Output the [X, Y] coordinate of the center of the cell containing the given text.  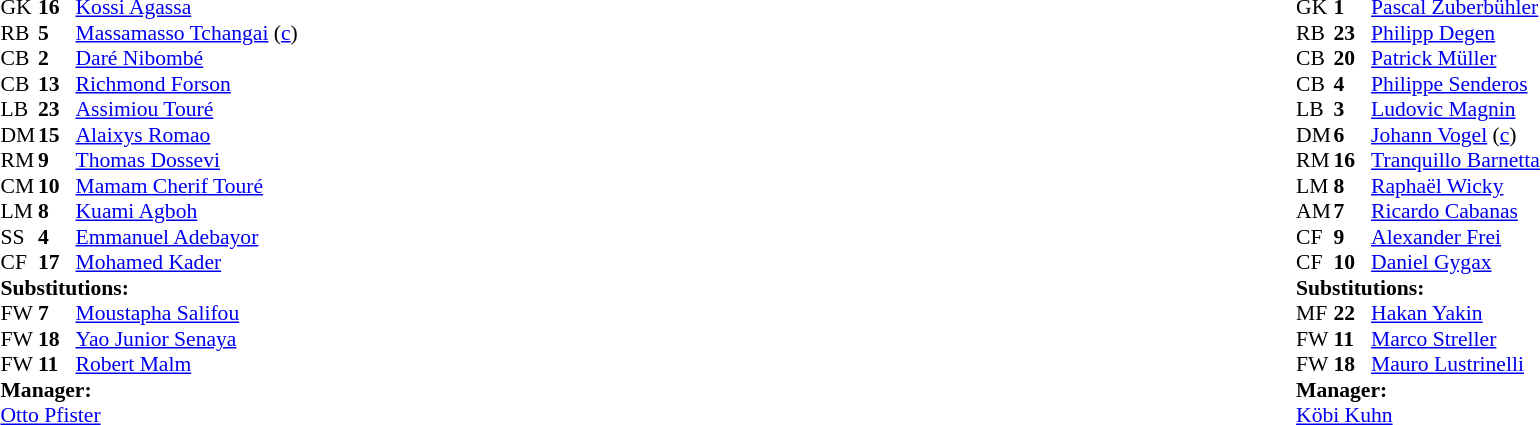
Alaixys Romao [187, 135]
Richmond Forson [187, 84]
Thomas Dossevi [187, 161]
Tranquillo Barnetta [1456, 161]
Philipp Degen [1456, 33]
13 [57, 84]
Hakan Yakin [1456, 313]
Daniel Gygax [1456, 263]
Moustapha Salifou [187, 313]
Mohamed Kader [187, 263]
MF [1315, 313]
2 [57, 59]
Massamasso Tchangai (c) [187, 33]
Mauro Lustrinelli [1456, 365]
Raphaël Wicky [1456, 186]
16 [1353, 161]
Kuami Agboh [187, 211]
Assimiou Touré [187, 109]
SS [19, 237]
CM [19, 186]
Daré Nibombé [187, 59]
Emmanuel Adebayor [187, 237]
20 [1353, 59]
Yao Junior Senaya [187, 339]
AM [1315, 211]
17 [57, 263]
Marco Streller [1456, 339]
22 [1353, 313]
3 [1353, 109]
Mamam Cherif Touré [187, 186]
Robert Malm [187, 365]
15 [57, 135]
Alexander Frei [1456, 237]
5 [57, 33]
Johann Vogel (c) [1456, 135]
Ricardo Cabanas [1456, 211]
Patrick Müller [1456, 59]
6 [1353, 135]
Ludovic Magnin [1456, 109]
Philippe Senderos [1456, 84]
